Output the [x, y] coordinate of the center of the cell containing the given text.  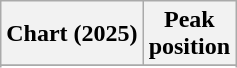
Chart (2025) [72, 34]
Peakposition [189, 34]
